Detect which cell encompasses the target text, then output its (X, Y) center coordinate. 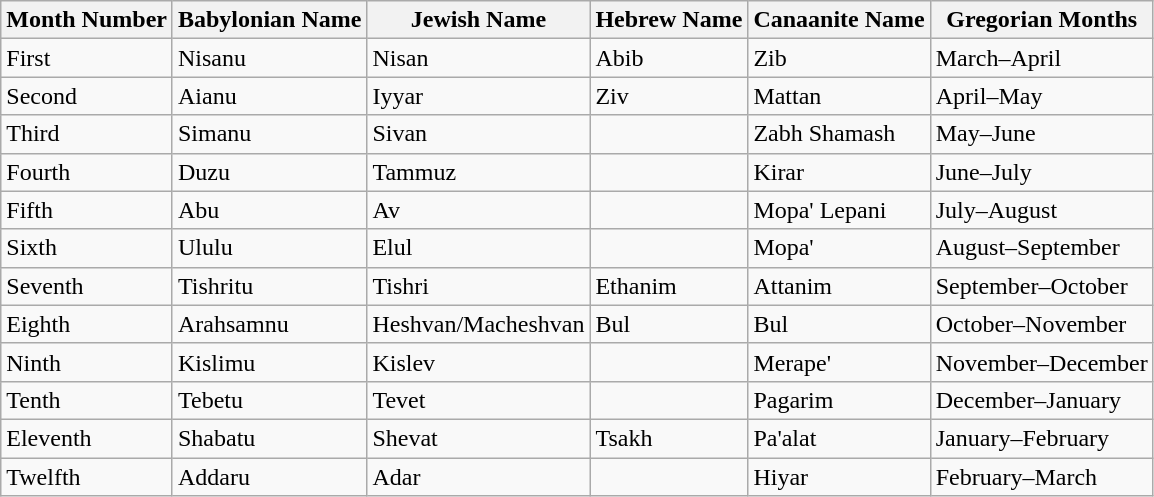
Zabh Shamash (839, 134)
Seventh (87, 286)
Zib (839, 58)
Tebetu (269, 400)
Mattan (839, 96)
Gregorian Months (1042, 20)
August–September (1042, 248)
Month Number (87, 20)
June–July (1042, 172)
Nisanu (269, 58)
Kislev (478, 362)
Fourth (87, 172)
Simanu (269, 134)
Tammuz (478, 172)
Jewish Name (478, 20)
Babylonian Name (269, 20)
Aianu (269, 96)
March–April (1042, 58)
February–March (1042, 477)
Ululu (269, 248)
Tsakh (669, 438)
Tevet (478, 400)
November–December (1042, 362)
First (87, 58)
January–February (1042, 438)
Ziv (669, 96)
Kislimu (269, 362)
Heshvan/Macheshvan (478, 324)
Pagarim (839, 400)
Shabatu (269, 438)
Arahsamnu (269, 324)
Av (478, 210)
Pa'alat (839, 438)
Sixth (87, 248)
Hebrew Name (669, 20)
October–November (1042, 324)
Iyyar (478, 96)
Merape' (839, 362)
Abib (669, 58)
Mopa' (839, 248)
Eleventh (87, 438)
April–May (1042, 96)
Elul (478, 248)
September–October (1042, 286)
Third (87, 134)
Shevat (478, 438)
Adar (478, 477)
Tishri (478, 286)
Abu (269, 210)
May–June (1042, 134)
Hiyar (839, 477)
December–January (1042, 400)
Canaanite Name (839, 20)
Ethanim (669, 286)
Nisan (478, 58)
Ninth (87, 362)
Attanim (839, 286)
Eighth (87, 324)
Sivan (478, 134)
Kirar (839, 172)
Tenth (87, 400)
Duzu (269, 172)
Second (87, 96)
Mopa' Lepani (839, 210)
Addaru (269, 477)
Tishritu (269, 286)
July–August (1042, 210)
Twelfth (87, 477)
Fifth (87, 210)
